Find where the given text appears and provide that cell's center as [x, y] coordinate. 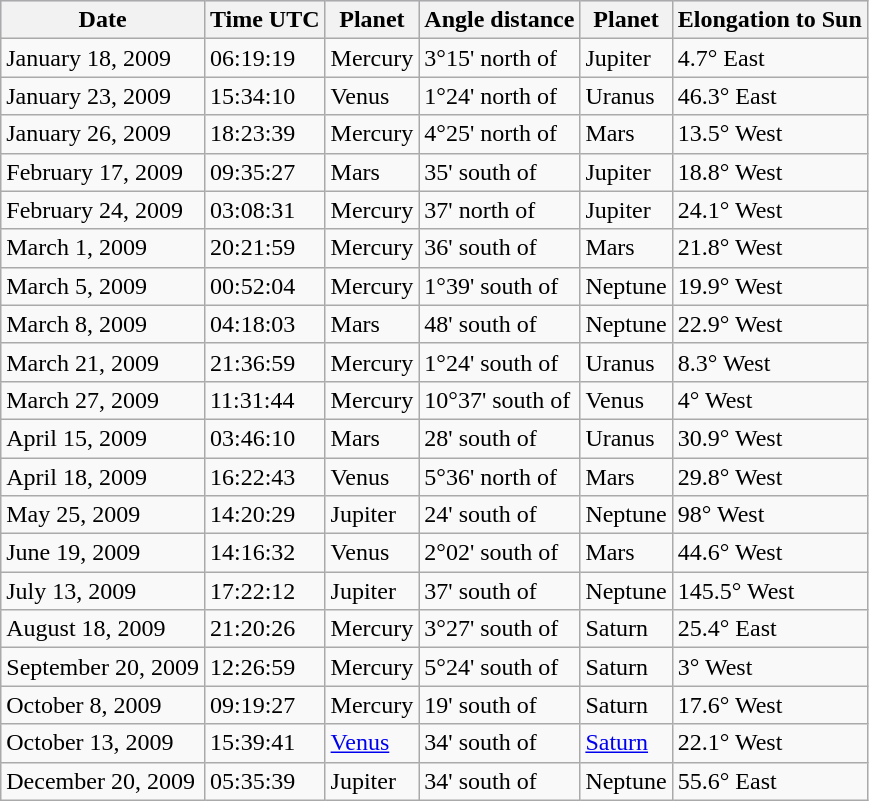
37' north of [500, 210]
March 5, 2009 [103, 286]
3° West [770, 667]
Time UTC [264, 20]
12:26:59 [264, 667]
46.3° East [770, 96]
15:39:41 [264, 743]
20:21:59 [264, 248]
September 20, 2009 [103, 667]
8.3° West [770, 362]
25.4° East [770, 629]
30.9° West [770, 438]
February 24, 2009 [103, 210]
January 26, 2009 [103, 134]
Angle distance [500, 20]
August 18, 2009 [103, 629]
1°24' north of [500, 96]
35' south of [500, 172]
55.6° East [770, 781]
March 8, 2009 [103, 324]
06:19:19 [264, 58]
3°27' south of [500, 629]
00:52:04 [264, 286]
18:23:39 [264, 134]
22.9° West [770, 324]
June 19, 2009 [103, 553]
24' south of [500, 515]
5°36' north of [500, 477]
17:22:12 [264, 591]
Date [103, 20]
10°37' south of [500, 400]
21:20:26 [264, 629]
29.8° West [770, 477]
December 20, 2009 [103, 781]
1°39' south of [500, 286]
March 27, 2009 [103, 400]
13.5° West [770, 134]
3°15' north of [500, 58]
19.9° West [770, 286]
24.1° West [770, 210]
March 21, 2009 [103, 362]
22.1° West [770, 743]
4°25' north of [500, 134]
18.8° West [770, 172]
October 8, 2009 [103, 705]
03:46:10 [264, 438]
19' south of [500, 705]
09:19:27 [264, 705]
16:22:43 [264, 477]
98° West [770, 515]
April 18, 2009 [103, 477]
15:34:10 [264, 96]
37' south of [500, 591]
5°24' south of [500, 667]
14:16:32 [264, 553]
4° West [770, 400]
04:18:03 [264, 324]
28' south of [500, 438]
2°02' south of [500, 553]
April 15, 2009 [103, 438]
4.7° East [770, 58]
January 18, 2009 [103, 58]
21.8° West [770, 248]
03:08:31 [264, 210]
May 25, 2009 [103, 515]
March 1, 2009 [103, 248]
Elongation to Sun [770, 20]
14:20:29 [264, 515]
October 13, 2009 [103, 743]
36' south of [500, 248]
1°24' south of [500, 362]
05:35:39 [264, 781]
09:35:27 [264, 172]
17.6° West [770, 705]
21:36:59 [264, 362]
July 13, 2009 [103, 591]
January 23, 2009 [103, 96]
February 17, 2009 [103, 172]
48' south of [500, 324]
44.6° West [770, 553]
145.5° West [770, 591]
11:31:44 [264, 400]
